Return the [x, y] coordinate for the center point of the cell that contains the specified text.  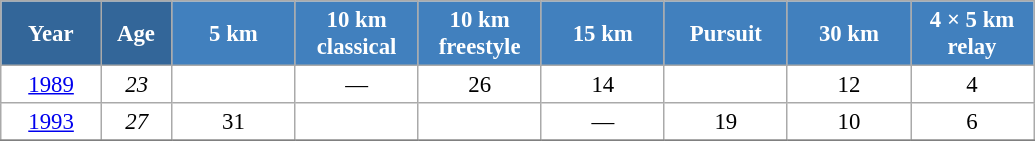
6 [972, 122]
31 [234, 122]
23 [136, 85]
27 [136, 122]
26 [480, 85]
5 km [234, 34]
Pursuit [726, 34]
1993 [52, 122]
1989 [52, 85]
4 [972, 85]
19 [726, 122]
15 km [602, 34]
14 [602, 85]
4 × 5 km relay [972, 34]
10 km freestyle [480, 34]
30 km [848, 34]
12 [848, 85]
10 km classical [356, 34]
Year [52, 34]
Age [136, 34]
10 [848, 122]
